Return (x, y) of the center of cell containing provided text 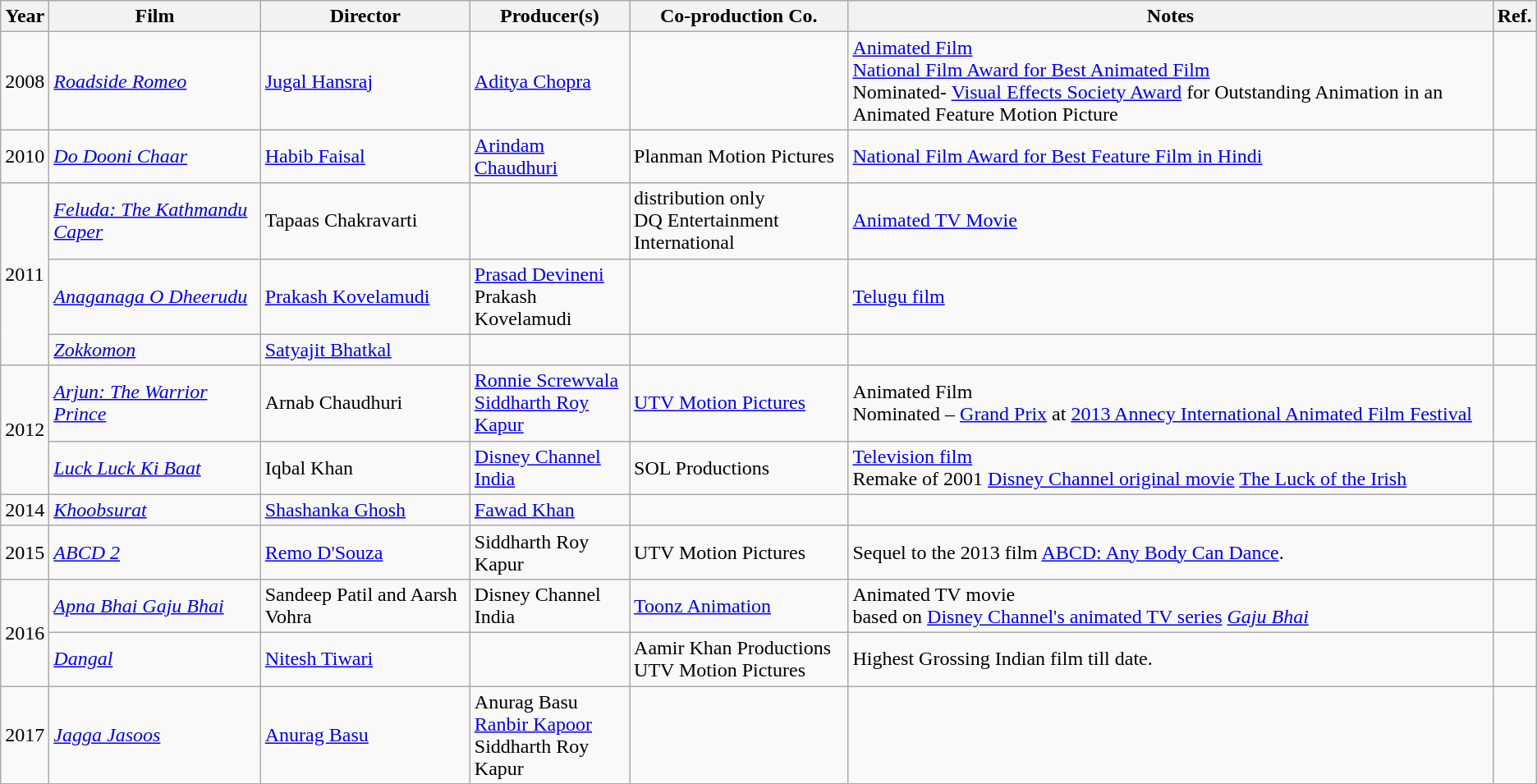
Ronnie Screwvala Siddharth Roy Kapur (549, 403)
2014 (25, 510)
Tapaas Chakravarti (365, 221)
SOL Productions (739, 468)
Ref. (1514, 16)
Dangal (154, 658)
Highest Grossing Indian film till date. (1171, 658)
2011 (25, 274)
Anurag Basu (365, 736)
Toonz Animation (739, 606)
Khoobsurat (154, 510)
Do Dooni Chaar (154, 156)
Arindam Chaudhuri (549, 156)
Aditya Chopra (549, 80)
Fawad Khan (549, 510)
Sequel to the 2013 film ABCD: Any Body Can Dance. (1171, 552)
Film (154, 16)
Aamir Khan ProductionsUTV Motion Pictures (739, 658)
Habib Faisal (365, 156)
Prakash Kovelamudi (365, 296)
Anurag Basu Ranbir Kapoor Siddharth Roy Kapur (549, 736)
2015 (25, 552)
Year (25, 16)
Remo D'Souza (365, 552)
Animated Film Nominated – Grand Prix at 2013 Annecy International Animated Film Festival (1171, 403)
Satyajit Bhatkal (365, 350)
Co-production Co. (739, 16)
2010 (25, 156)
Sandeep Patil and Aarsh Vohra (365, 606)
National Film Award for Best Feature Film in Hindi (1171, 156)
Jagga Jasoos (154, 736)
Arnab Chaudhuri (365, 403)
2012 (25, 430)
Animated TV movie based on Disney Channel's animated TV series Gaju Bhai (1171, 606)
Animated TV Movie (1171, 221)
Feluda: The Kathmandu Caper (154, 221)
Luck Luck Ki Baat (154, 468)
Nitesh Tiwari (365, 658)
Siddharth Roy Kapur (549, 552)
Zokkomon (154, 350)
distribution onlyDQ Entertainment International (739, 221)
ABCD 2 (154, 552)
2017 (25, 736)
2016 (25, 632)
Television film Remake of 2001 Disney Channel original movie The Luck of the Irish (1171, 468)
Anaganaga O Dheerudu (154, 296)
Telugu film (1171, 296)
Producer(s) (549, 16)
Prasad Devineni Prakash Kovelamudi (549, 296)
Apna Bhai Gaju Bhai (154, 606)
Arjun: The Warrior Prince (154, 403)
Shashanka Ghosh (365, 510)
Director (365, 16)
2008 (25, 80)
Iqbal Khan (365, 468)
Roadside Romeo (154, 80)
Jugal Hansraj (365, 80)
Notes (1171, 16)
Planman Motion Pictures (739, 156)
